Return the (X, Y) coordinate for the center point of the cell that contains the specified text.  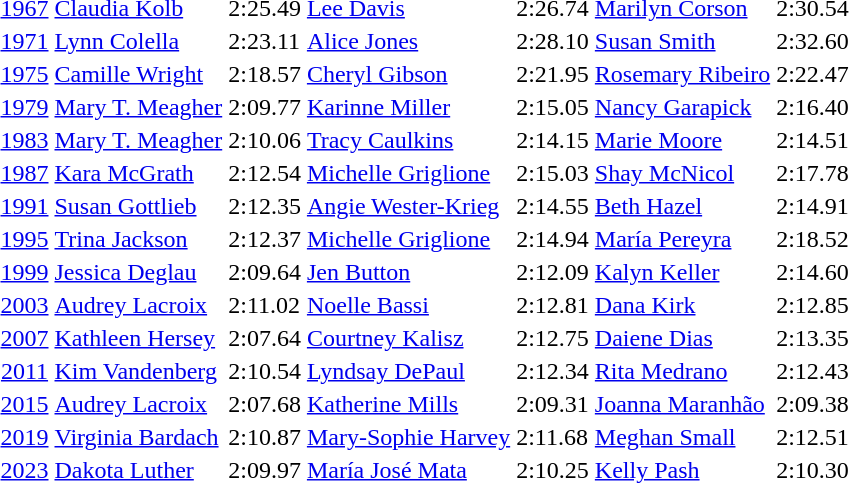
Susan Gottlieb (138, 206)
Virginia Bardach (138, 437)
Angie Wester-Krieg (408, 206)
2:09.77 (265, 107)
Jessica Deglau (138, 272)
2:21.95 (553, 74)
2:12.09 (553, 272)
Shay McNicol (682, 173)
2:15.03 (553, 173)
Kalyn Keller (682, 272)
Alice Jones (408, 41)
Tracy Caulkins (408, 140)
2:07.68 (265, 404)
Marie Moore (682, 140)
Katherine Mills (408, 404)
Kim Vandenberg (138, 371)
2:12.75 (553, 338)
2:12.34 (553, 371)
2:28.10 (553, 41)
Noelle Bassi (408, 305)
2:07.64 (265, 338)
2:14.94 (553, 239)
2:12.81 (553, 305)
Joanna Maranhão (682, 404)
2:14.15 (553, 140)
Rita Medrano (682, 371)
2:12.37 (265, 239)
2:14.55 (553, 206)
2:12.54 (265, 173)
2:23.11 (265, 41)
2:10.87 (265, 437)
Cheryl Gibson (408, 74)
2:10.54 (265, 371)
Trina Jackson (138, 239)
2:11.02 (265, 305)
Kathleen Hersey (138, 338)
Kara McGrath (138, 173)
Beth Hazel (682, 206)
Rosemary Ribeiro (682, 74)
Nancy Garapick (682, 107)
Meghan Small (682, 437)
Daiene Dias (682, 338)
2:10.06 (265, 140)
Dana Kirk (682, 305)
Karinne Miller (408, 107)
Camille Wright (138, 74)
Lynn Colella (138, 41)
Mary-Sophie Harvey (408, 437)
2:12.35 (265, 206)
2:18.57 (265, 74)
María Pereyra (682, 239)
2:15.05 (553, 107)
Courtney Kalisz (408, 338)
2:09.31 (553, 404)
2:11.68 (553, 437)
2:09.64 (265, 272)
Jen Button (408, 272)
Susan Smith (682, 41)
Lyndsay DePaul (408, 371)
